Pinpoint the cell where the given text exists, returning its [x, y] midpoint coordinate. 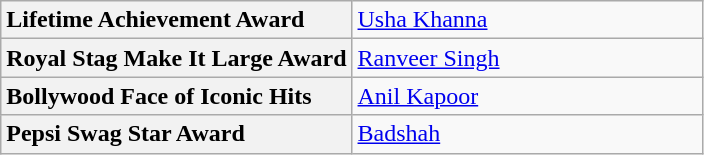
Badshah [528, 134]
Ranveer Singh [528, 58]
Royal Stag Make It Large Award [176, 58]
Usha Khanna [528, 20]
Bollywood Face of Iconic Hits [176, 96]
Lifetime Achievement Award [176, 20]
Pepsi Swag Star Award [176, 134]
Anil Kapoor [528, 96]
